Capture the cell that displays the provided text and extract its [X, Y] central coordinate. 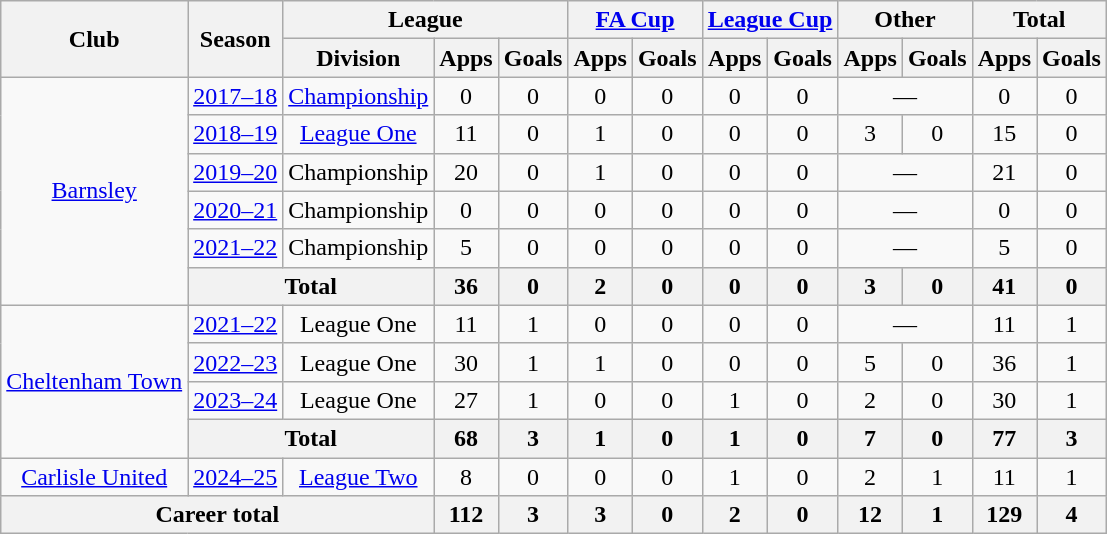
FA Cup [635, 20]
League Cup [770, 20]
2022–23 [236, 362]
League [426, 20]
129 [1004, 515]
20 [466, 172]
Division [358, 58]
2017–18 [236, 96]
Career total [218, 515]
2024–25 [236, 477]
Season [236, 39]
2018–19 [236, 134]
Club [94, 39]
Cheltenham Town [94, 381]
2023–24 [236, 400]
15 [1004, 134]
41 [1004, 286]
68 [466, 438]
League Two [358, 477]
21 [1004, 172]
8 [466, 477]
Carlisle United [94, 477]
77 [1004, 438]
27 [466, 400]
2019–20 [236, 172]
4 [1072, 515]
7 [870, 438]
Barnsley [94, 191]
2020–21 [236, 210]
Other [905, 20]
12 [870, 515]
112 [466, 515]
